Identify which cell holds the provided text, then report its [X, Y] central coordinate. 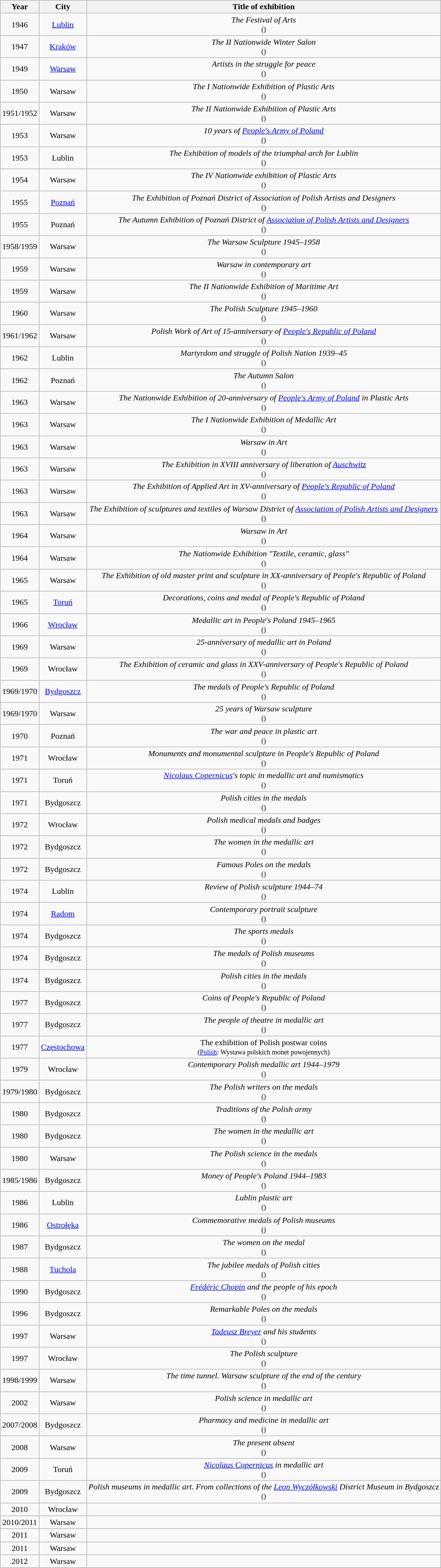
Kraków [63, 46]
The Warsaw Sculpture 1945–1958() [264, 247]
The I Nationwide Exhibition of Plastic Arts() [264, 91]
The medals of People's Republic of Poland() [264, 692]
The II Nationwide Winter Salon() [264, 46]
Polish medical medals and badges() [264, 825]
1996 [20, 1313]
Martyrdom and struggle of Polish Nation 1939–45() [264, 358]
The present absent() [264, 1447]
Monuments and monumental sculpture in People's Republic of Poland() [264, 758]
The Polish science in the medals() [264, 1158]
The Exhibition in XVIII anniversary of liberation of Auschwitz() [264, 469]
Ostrołęka [63, 1225]
1954 [20, 180]
2007/2008 [20, 1425]
The Polish sculpture() [264, 1359]
Częstochowa [63, 1047]
10 years of People's Army of Poland() [264, 135]
The Polish Sculpture 1945–1960() [264, 314]
1947 [20, 46]
Decorations, coins and medal of People's Republic of Poland() [264, 602]
2008 [20, 1447]
The jubilee medals of Polish cities() [264, 1269]
The II Nationwide Exhibition of Maritime Art() [264, 291]
Warsaw in contemporary art() [264, 269]
Radom [63, 914]
The Exhibition of old master print and sculpture in XX-anniversary of People's Republic of Poland() [264, 580]
1998/1999 [20, 1380]
The I Nationwide Exhibition of Medallic Art() [264, 424]
2012 [20, 1561]
The time tunnel. Warsaw sculpture of the end of the century() [264, 1380]
Tadeusz Breyer and his students() [264, 1336]
2002 [20, 1403]
1970 [20, 736]
The II Nationwide Exhibition of Plastic Arts() [264, 113]
Polish museums in medallic art. From collections of the Leon Wyczółkowski District Museum in Bydgoszcz() [264, 1492]
1990 [20, 1292]
25 years of Warsaw sculpture() [264, 713]
Remarkable Poles on the medals() [264, 1313]
1966 [20, 625]
2010/2011 [20, 1522]
The Exhibition of sculptures and textiles of Warsaw District of Association of Polish Artists and Designers() [264, 513]
The sports medals() [264, 936]
Contemporary portrait sculpture() [264, 914]
Tuchola [63, 1269]
1988 [20, 1269]
1951/1952 [20, 113]
The IV Nationwide exhibition of Plastic Arts() [264, 180]
Title of exhibition [264, 7]
Coins of People's Republic of Poland() [264, 1003]
The war and peace in plastic art() [264, 736]
The Polish writers on the medals() [264, 1091]
The exhibition of Polish postwar coins(Polish: Wystawa polskich monet powojennych) [264, 1047]
Frédéric Chopin and the people of his epoch() [264, 1292]
Year [20, 7]
Money of People's Poland 1944–1983() [264, 1180]
Traditions of the Polish army() [264, 1114]
The Autumn Exhibition of Poznań District of Association of Polish Artists and Designers() [264, 224]
Medallic art in People's Poland 1945–1965() [264, 625]
1946 [20, 25]
Nicolaus Copernicus in medallic art() [264, 1469]
Polish Work of Art of 15-anniversary of People's Republic of Poland() [264, 336]
The Exhibition of Poznań District of Association of Polish Artists and Designers() [264, 202]
The Festival of Arts() [264, 25]
The Exhibition of models of the triumphal arch for Lublin() [264, 158]
Lublin plastic art() [264, 1203]
25-anniversary of medallic art in Poland() [264, 647]
1985/1986 [20, 1180]
City [63, 7]
Commemorative medals of Polish museums() [264, 1225]
The Nationwide Exhibition of 20-anniversary of People's Army of Poland in Plastic Arts() [264, 403]
Artists in the struggle for peace() [264, 69]
Review of Polish sculpture 1944–74() [264, 891]
The Exhibition of ceramic and glass in XXV-anniversary of People's Republic of Poland() [264, 669]
Nicolaus Copernicus's topic in medallic art and numismatics() [264, 780]
1979 [20, 1069]
The women on the medal() [264, 1247]
1949 [20, 69]
The Autumn Salon() [264, 380]
Contemporary Polish medallic art 1944–1979() [264, 1069]
The people of theatre in medallic art() [264, 1025]
The Exhibition of Applied Art in XV-anniversary of People's Republic of Poland() [264, 491]
1961/1962 [20, 336]
1987 [20, 1247]
Polish science in medallic art() [264, 1403]
The Nationwide Exhibition "Textile, ceramic, glass"() [264, 558]
The medals of Polish museums() [264, 958]
1950 [20, 91]
Famous Poles on the medals() [264, 869]
1958/1959 [20, 247]
2010 [20, 1509]
Pharmacy and medicine in medallic art() [264, 1425]
1960 [20, 314]
1979/1980 [20, 1091]
